Detect which cell encompasses the target text, then output its (X, Y) center coordinate. 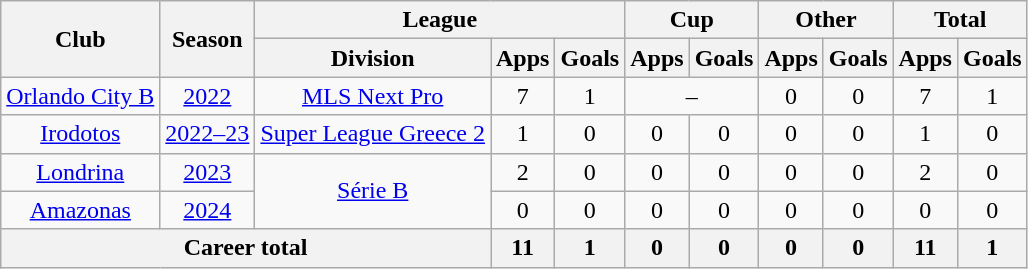
Total (960, 20)
2022 (208, 96)
Club (80, 39)
Amazonas (80, 210)
Orlando City B (80, 96)
Super League Greece 2 (373, 134)
MLS Next Pro (373, 96)
League (440, 20)
Season (208, 39)
2024 (208, 210)
Série B (373, 191)
Other (826, 20)
Londrina (80, 172)
2023 (208, 172)
– (692, 96)
Division (373, 58)
2022–23 (208, 134)
Cup (692, 20)
Career total (246, 248)
Irodotos (80, 134)
